Return (X, Y) of the center of cell containing provided text 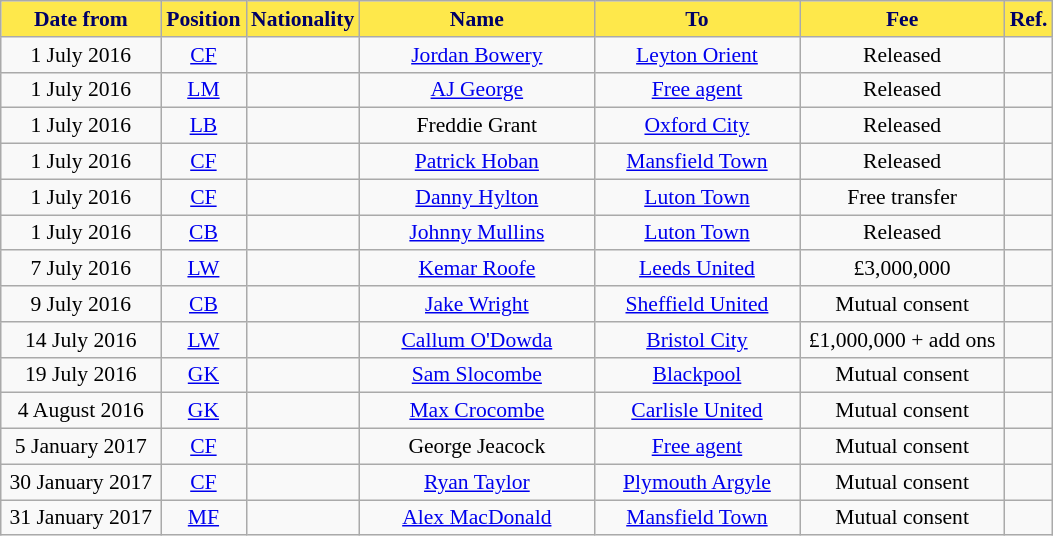
Ref. (1029, 19)
19 July 2016 (81, 375)
George Jeacock (476, 447)
Max Crocombe (476, 411)
Jordan Bowery (476, 55)
AJ George (476, 90)
Position (204, 19)
£3,000,000 (902, 269)
Leeds United (696, 269)
30 January 2017 (81, 482)
Callum O'Dowda (476, 340)
31 January 2017 (81, 518)
Alex MacDonald (476, 518)
4 August 2016 (81, 411)
Kemar Roofe (476, 269)
Plymouth Argyle (696, 482)
Freddie Grant (476, 126)
Leyton Orient (696, 55)
14 July 2016 (81, 340)
£1,000,000 + add ons (902, 340)
To (696, 19)
Sam Slocombe (476, 375)
LB (204, 126)
7 July 2016 (81, 269)
Bristol City (696, 340)
Carlisle United (696, 411)
Name (476, 19)
Danny Hylton (476, 197)
MF (204, 518)
Fee (902, 19)
Johnny Mullins (476, 233)
Jake Wright (476, 304)
Oxford City (696, 126)
Sheffield United (696, 304)
Blackpool (696, 375)
9 July 2016 (81, 304)
LM (204, 90)
Nationality (302, 19)
Patrick Hoban (476, 162)
Ryan Taylor (476, 482)
5 January 2017 (81, 447)
Date from (81, 19)
Free transfer (902, 197)
